Detect which cell encompasses the target text, then output its (x, y) center coordinate. 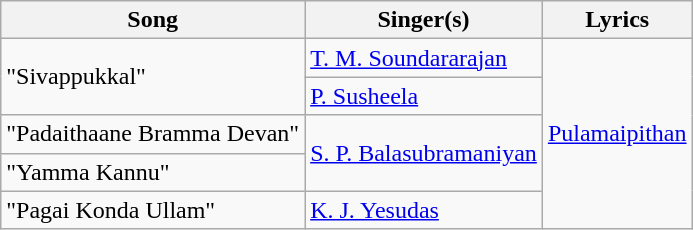
P. Susheela (424, 96)
"Yamma Kannu" (153, 172)
S. P. Balasubramaniyan (424, 153)
T. M. Soundararajan (424, 58)
"Pagai Konda Ullam" (153, 210)
"Padaithaane Bramma Devan" (153, 134)
K. J. Yesudas (424, 210)
Pulamaipithan (617, 134)
"Sivappukkal" (153, 77)
Lyrics (617, 20)
Singer(s) (424, 20)
Song (153, 20)
